Return the [x, y] coordinate for the center point of the cell that contains the specified text.  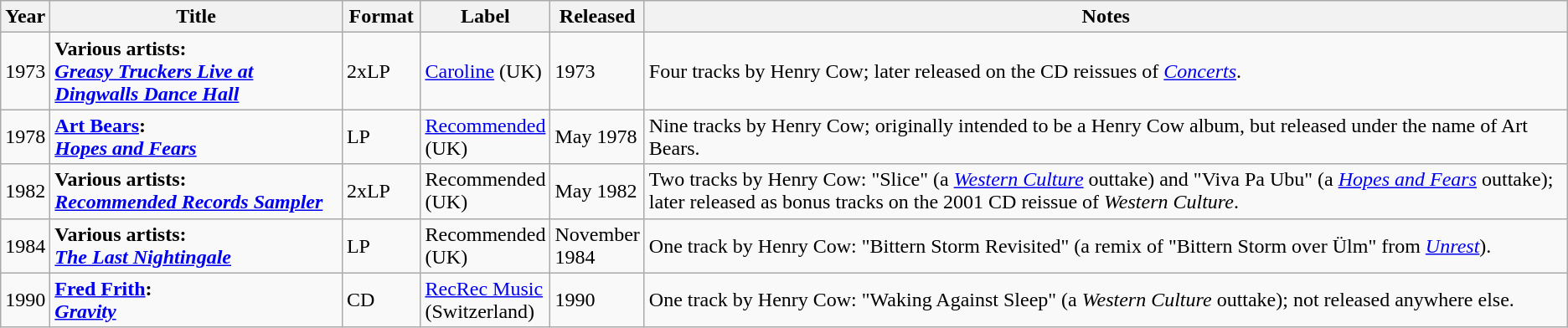
Notes [1106, 17]
Title [196, 17]
RecRec Music (Switzerland) [486, 300]
1984 [25, 246]
One track by Henry Cow: "Bittern Storm Revisited" (a remix of "Bittern Storm over Ülm" from Unrest). [1106, 246]
Art Bears:Hopes and Fears [196, 137]
Caroline (UK) [486, 71]
Label [486, 17]
One track by Henry Cow: "Waking Against Sleep" (a Western Culture outtake); not released anywhere else. [1106, 300]
CD [381, 300]
Various artists:The Last Nightingale [196, 246]
1978 [25, 137]
Format [381, 17]
May 1978 [597, 137]
May 1982 [597, 191]
Fred Frith:Gravity [196, 300]
Year [25, 17]
Four tracks by Henry Cow; later released on the CD reissues of Concerts. [1106, 71]
Nine tracks by Henry Cow; originally intended to be a Henry Cow album, but released under the name of Art Bears. [1106, 137]
Various artists:Recommended Records Sampler [196, 191]
1982 [25, 191]
Released [597, 17]
November 1984 [597, 246]
Various artists:Greasy Truckers Live at Dingwalls Dance Hall [196, 71]
